Search for the cell housing the specified text and yield its [x, y] center coordinate. 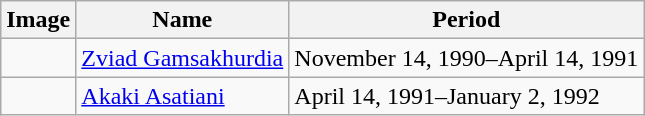
Period [466, 20]
Akaki Asatiani [182, 96]
April 14, 1991–January 2, 1992 [466, 96]
Name [182, 20]
Zviad Gamsakhurdia [182, 58]
November 14, 1990–April 14, 1991 [466, 58]
Image [38, 20]
